For the text-containing cell, return its midpoint in (x, y) coordinate format. 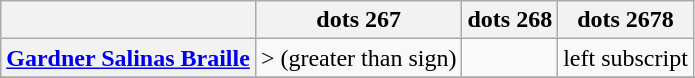
left subscript (626, 58)
> (greater than sign) (358, 58)
dots 268 (510, 20)
dots 2678 (626, 20)
Gardner Salinas Braille (128, 58)
dots 267 (358, 20)
